From the cell containing the given text, extract its center point as (X, Y) coordinate. 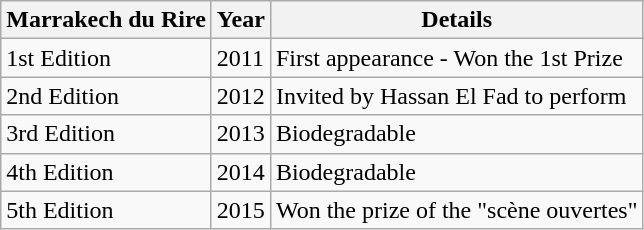
Won the prize of the "scène ouvertes" (456, 210)
Invited by Hassan El Fad to perform (456, 96)
5th Edition (106, 210)
2012 (240, 96)
1st Edition (106, 58)
2015 (240, 210)
First appearance - Won the 1st Prize (456, 58)
Details (456, 20)
Year (240, 20)
Marrakech du Rire (106, 20)
2011 (240, 58)
2014 (240, 172)
2013 (240, 134)
2nd Edition (106, 96)
4th Edition (106, 172)
3rd Edition (106, 134)
